Pinpoint the cell where the given text exists, returning its [x, y] midpoint coordinate. 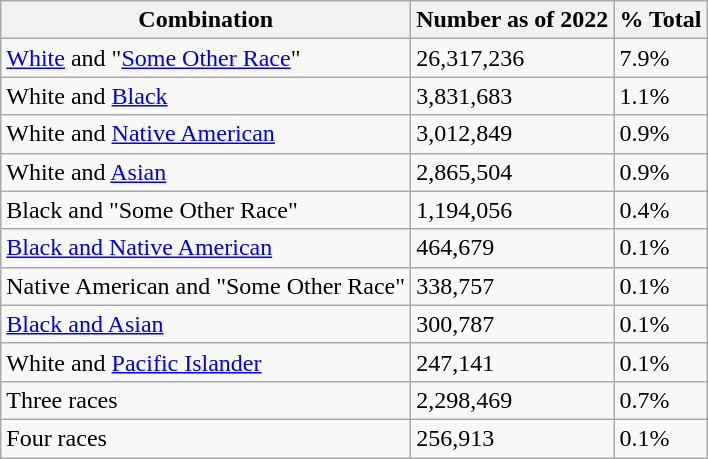
3,831,683 [512, 96]
Combination [206, 20]
Black and Native American [206, 248]
Three races [206, 400]
247,141 [512, 362]
3,012,849 [512, 134]
0.4% [660, 210]
338,757 [512, 286]
% Total [660, 20]
Native American and "Some Other Race" [206, 286]
Four races [206, 438]
7.9% [660, 58]
256,913 [512, 438]
464,679 [512, 248]
Black and "Some Other Race" [206, 210]
Black and Asian [206, 324]
White and Asian [206, 172]
White and Black [206, 96]
White and Pacific Islander [206, 362]
White and Native American [206, 134]
0.7% [660, 400]
2,865,504 [512, 172]
1.1% [660, 96]
White and "Some Other Race" [206, 58]
2,298,469 [512, 400]
26,317,236 [512, 58]
Number as of 2022 [512, 20]
1,194,056 [512, 210]
300,787 [512, 324]
